Output the [X, Y] coordinate of the center of the cell containing the given text.  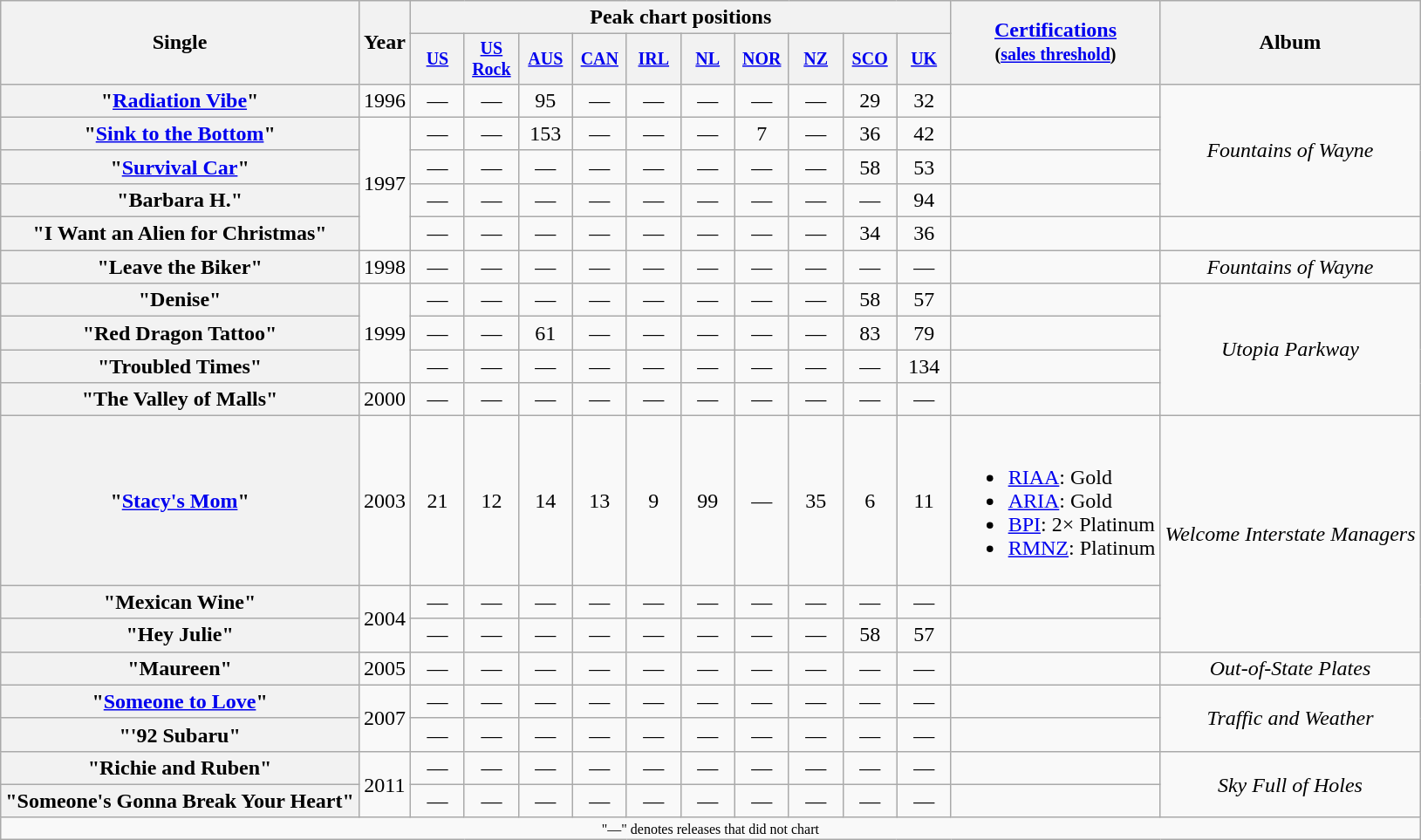
IRL [653, 59]
"Sink to the Bottom" [180, 133]
"The Valley of Malls" [180, 400]
94 [924, 200]
"Leave the Biker" [180, 267]
32 [924, 100]
34 [870, 234]
Traffic and Weather [1290, 718]
14 [545, 501]
83 [870, 333]
13 [599, 501]
11 [924, 501]
21 [437, 501]
"Radiation Vibe" [180, 100]
Single [180, 43]
"I Want an Alien for Christmas" [180, 234]
2003 [384, 501]
153 [545, 133]
2011 [384, 784]
2005 [384, 668]
99 [707, 501]
Sky Full of Holes [1290, 784]
1997 [384, 183]
"Red Dragon Tattoo" [180, 333]
"—" denotes releases that did not chart [710, 828]
NL [707, 59]
Utopia Parkway [1290, 350]
134 [924, 366]
7 [762, 133]
"Someone's Gonna Break Your Heart" [180, 801]
Album [1290, 43]
CAN [599, 59]
1996 [384, 100]
12 [491, 501]
"Survival Car" [180, 167]
29 [870, 100]
"Barbara H." [180, 200]
"'92 Subaru" [180, 734]
9 [653, 501]
"Troubled Times" [180, 366]
NZ [816, 59]
Out-of-State Plates [1290, 668]
UK [924, 59]
"Stacy's Mom" [180, 501]
"Mexican Wine" [180, 602]
AUS [545, 59]
Certifications(sales threshold) [1056, 43]
2000 [384, 400]
Welcome Interstate Managers [1290, 534]
1999 [384, 333]
"Maureen" [180, 668]
SCO [870, 59]
"Hey Julie" [180, 635]
53 [924, 167]
Peak chart positions [680, 17]
Year [384, 43]
6 [870, 501]
1998 [384, 267]
42 [924, 133]
US [437, 59]
79 [924, 333]
"Denise" [180, 300]
NOR [762, 59]
61 [545, 333]
2007 [384, 718]
USRock [491, 59]
"Richie and Ruben" [180, 768]
RIAA: GoldARIA: GoldBPI: 2× PlatinumRMNZ: Platinum [1056, 501]
2004 [384, 618]
35 [816, 501]
"Someone to Love" [180, 701]
95 [545, 100]
